Return (x, y) of the center of cell containing provided text 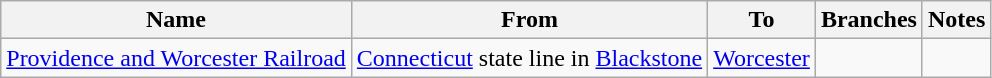
Providence and Worcester Railroad (176, 58)
Worcester (762, 58)
Notes (956, 20)
From (529, 20)
Name (176, 20)
Connecticut state line in Blackstone (529, 58)
To (762, 20)
Branches (868, 20)
